Pinpoint the cell where the given text exists, returning its (x, y) midpoint coordinate. 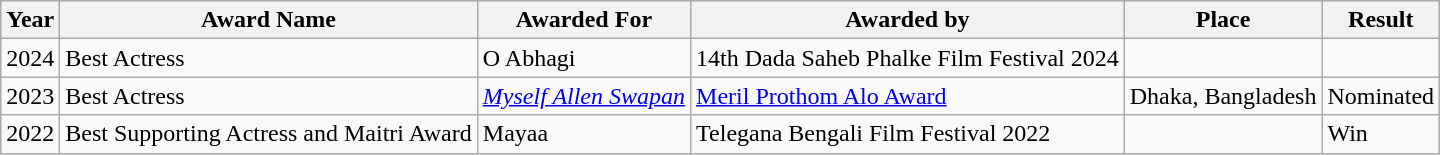
Result (1381, 20)
Meril Prothom Alo Award (908, 96)
Win (1381, 134)
Nominated (1381, 96)
Place (1223, 20)
Award Name (268, 20)
2024 (30, 58)
Mayaa (584, 134)
Dhaka, Bangladesh (1223, 96)
2023 (30, 96)
Best Supporting Actress and Maitri Award (268, 134)
2022 (30, 134)
Telegana Bengali Film Festival 2022 (908, 134)
O Abhagi (584, 58)
Year (30, 20)
Awarded by (908, 20)
14th Dada Saheb Phalke Film Festival 2024 (908, 58)
Awarded For (584, 20)
Myself Allen Swapan (584, 96)
